Search for the cell housing the specified text and yield its (x, y) center coordinate. 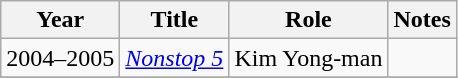
Notes (422, 20)
Kim Yong-man (308, 58)
2004–2005 (60, 58)
Nonstop 5 (174, 58)
Role (308, 20)
Year (60, 20)
Title (174, 20)
